Pinpoint the cell where the given text exists, returning its [x, y] midpoint coordinate. 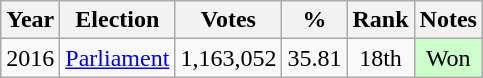
35.81 [314, 58]
Election [118, 20]
% [314, 20]
2016 [30, 58]
1,163,052 [228, 58]
Parliament [118, 58]
Year [30, 20]
Rank [380, 20]
Notes [448, 20]
Won [448, 58]
18th [380, 58]
Votes [228, 20]
